Find where the given text appears and provide that cell's center as (X, Y) coordinate. 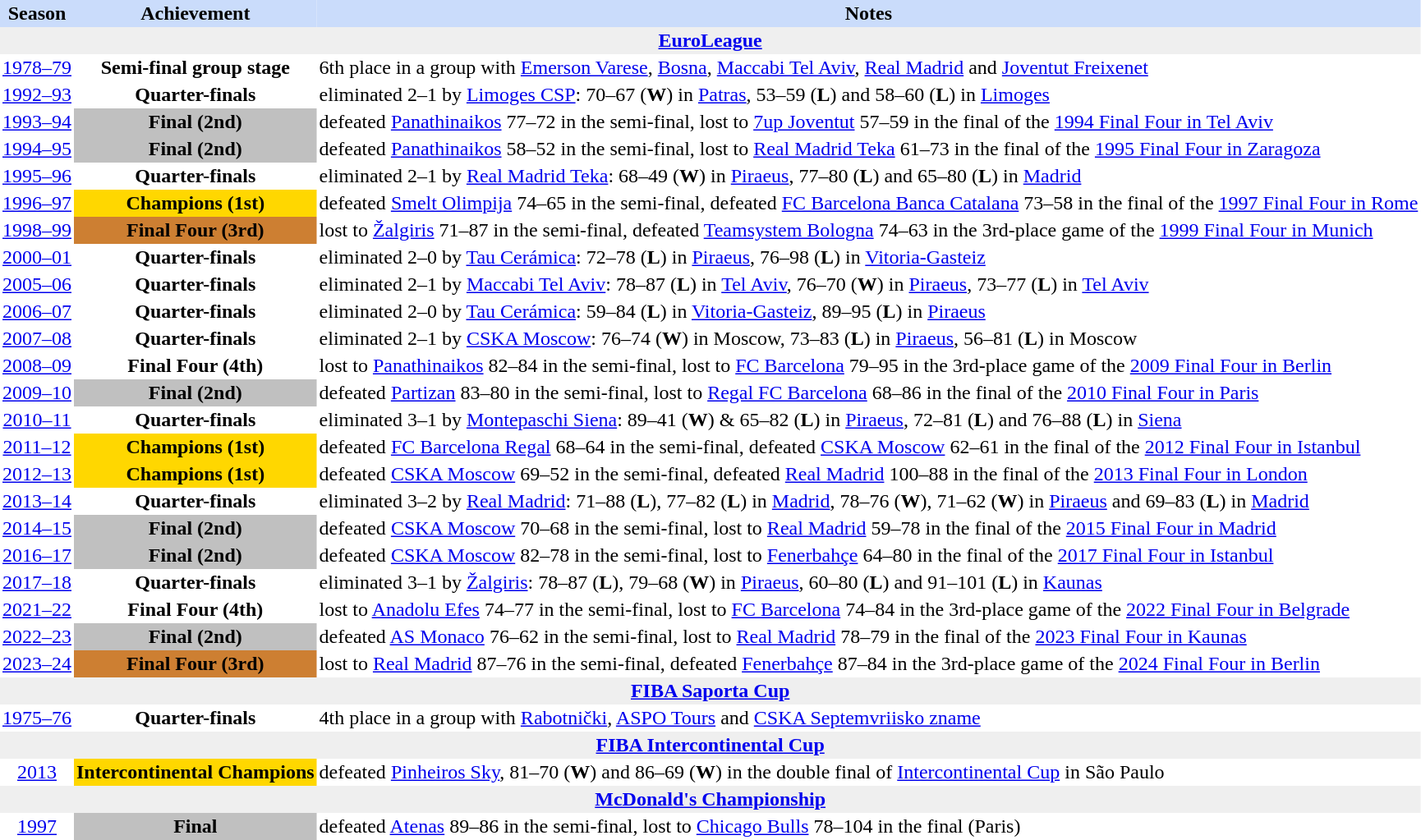
lost to Real Madrid 87–76 in the semi-final, defeated Fenerbahçe 87–84 in the 3rd-place game of the 2024 Final Four in Berlin (869, 663)
2000–01 (37, 258)
eliminated 3–2 by Real Madrid: 71–88 (L), 77–82 (L) in Madrid, 78–76 (W), 71–62 (W) in Piraeus and 69–83 (L) in Madrid (869, 501)
Intercontinental Champions (195, 772)
1992–93 (37, 95)
2013–14 (37, 501)
Season (37, 13)
defeated Partizan 83–80 in the semi-final, lost to Regal FC Barcelona 68–86 in the final of the 2010 Final Four in Paris (869, 392)
2008–09 (37, 366)
Semi-final group stage (195, 67)
2010–11 (37, 420)
2006–07 (37, 312)
eliminated 3–1 by Žalgiris: 78–87 (L), 79–68 (W) in Piraeus, 60–80 (L) and 91–101 (L) in Kaunas (869, 583)
eliminated 2–1 by Limoges CSP: 70–67 (W) in Patras, 53–59 (L) and 58–60 (L) in Limoges (869, 95)
eliminated 2–1 by Real Madrid Teka: 68–49 (W) in Piraeus, 77–80 (L) and 65–80 (L) in Madrid (869, 176)
lost to Panathinaikos 82–84 in the semi-final, lost to FC Barcelona 79–95 in the 3rd-place game of the 2009 Final Four in Berlin (869, 366)
2022–23 (37, 637)
eliminated 2–1 by Maccabi Tel Aviv: 78–87 (L) in Tel Aviv, 76–70 (W) in Piraeus, 73–77 (L) in Tel Aviv (869, 284)
2014–15 (37, 529)
defeated Atenas 89–86 in the semi-final, lost to Chicago Bulls 78–104 in the final (Paris) (869, 826)
defeated Pinheiros Sky, 81–70 (W) and 86–69 (W) in the double final of Intercontinental Cup in São Paulo (869, 772)
1995–96 (37, 176)
2011–12 (37, 447)
lost to Anadolu Efes 74–77 in the semi-final, lost to FC Barcelona 74–84 in the 3rd-place game of the 2022 Final Four in Belgrade (869, 609)
Final (195, 826)
1998–99 (37, 230)
1996–97 (37, 204)
Notes (869, 13)
2007–08 (37, 338)
eliminated 2–0 by Tau Cerámica: 59–84 (L) in Vitoria-Gasteiz, 89–95 (L) in Piraeus (869, 312)
eliminated 2–1 by CSKA Moscow: 76–74 (W) in Moscow, 73–83 (L) in Piraeus, 56–81 (L) in Moscow (869, 338)
Achievement (195, 13)
2021–22 (37, 609)
FIBA Saporta Cup (710, 691)
McDonald's Championship (710, 800)
1975–76 (37, 718)
lost to Žalgiris 71–87 in the semi-final, defeated Teamsystem Bologna 74–63 in the 3rd-place game of the 1999 Final Four in Munich (869, 230)
1978–79 (37, 67)
eliminated 3–1 by Montepaschi Siena: 89–41 (W) & 65–82 (L) in Piraeus, 72–81 (L) and 76–88 (L) in Siena (869, 420)
4th place in a group with Rabotnički, ASPO Tours and CSKA Septemvriisko zname (869, 718)
2013 (37, 772)
defeated Panathinaikos 77–72 in the semi-final, lost to 7up Joventut 57–59 in the final of the 1994 Final Four in Tel Aviv (869, 122)
2012–13 (37, 475)
eliminated 2–0 by Tau Cerámica: 72–78 (L) in Piraeus, 76–98 (L) in Vitoria-Gasteiz (869, 258)
2005–06 (37, 284)
defeated CSKA Moscow 82–78 in the semi-final, lost to Fenerbahçe 64–80 in the final of the 2017 Final Four in Istanbul (869, 555)
defeated CSKA Moscow 69–52 in the semi-final, defeated Real Madrid 100–88 in the final of the 2013 Final Four in London (869, 475)
2009–10 (37, 392)
1994–95 (37, 149)
defeated CSKA Moscow 70–68 in the semi-final, lost to Real Madrid 59–78 in the final of the 2015 Final Four in Madrid (869, 529)
1993–94 (37, 122)
2017–18 (37, 583)
2023–24 (37, 663)
defeated FC Barcelona Regal 68–64 in the semi-final, defeated CSKA Moscow 62–61 in the final of the 2012 Final Four in Istanbul (869, 447)
EuroLeague (710, 41)
FIBA Intercontinental Cup (710, 746)
2016–17 (37, 555)
defeated AS Monaco 76–62 in the semi-final, lost to Real Madrid 78–79 in the final of the 2023 Final Four in Kaunas (869, 637)
1997 (37, 826)
6th place in a group with Emerson Varese, Bosna, Maccabi Tel Aviv, Real Madrid and Joventut Freixenet (869, 67)
defeated Smelt Olimpija 74–65 in the semi-final, defeated FC Barcelona Banca Catalana 73–58 in the final of the 1997 Final Four in Rome (869, 204)
defeated Panathinaikos 58–52 in the semi-final, lost to Real Madrid Teka 61–73 in the final of the 1995 Final Four in Zaragoza (869, 149)
